Return the [X, Y] coordinate for the center point of the cell that contains the specified text.  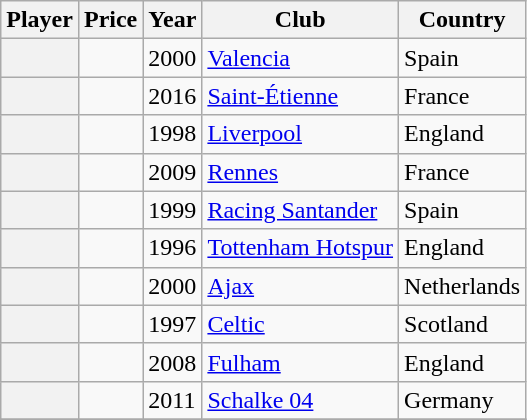
Ajax [300, 286]
Tottenham Hotspur [300, 248]
Fulham [300, 362]
2009 [172, 172]
Liverpool [300, 134]
Germany [462, 400]
Country [462, 20]
Price [110, 20]
2011 [172, 400]
Netherlands [462, 286]
Rennes [300, 172]
1998 [172, 134]
2008 [172, 362]
1996 [172, 248]
Player [40, 20]
Schalke 04 [300, 400]
Valencia [300, 58]
1999 [172, 210]
Club [300, 20]
Saint-Étienne [300, 96]
Scotland [462, 324]
1997 [172, 324]
Year [172, 20]
2016 [172, 96]
Celtic [300, 324]
Racing Santander [300, 210]
